Capture the cell that displays the provided text and extract its [X, Y] central coordinate. 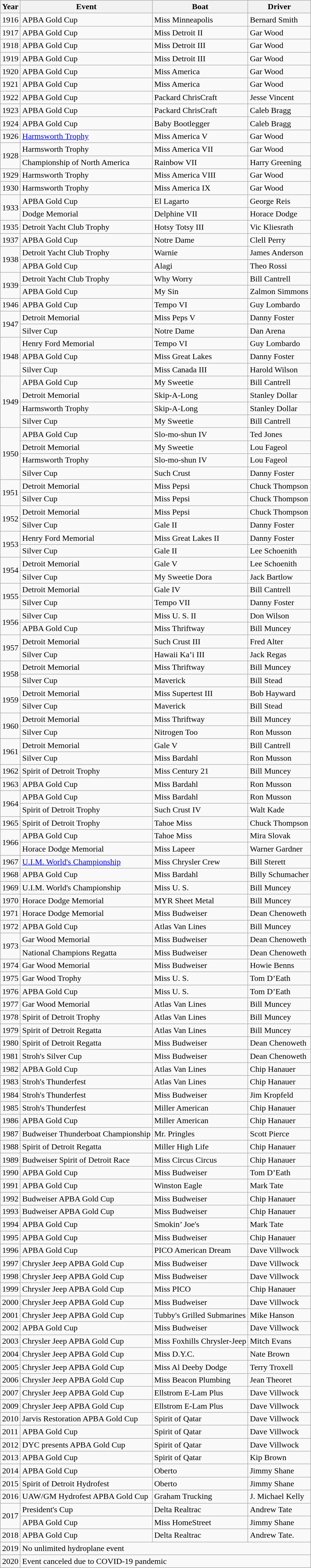
1952 [10, 518]
Mike Hanson [279, 1315]
2005 [10, 1367]
Such Crust IV [200, 810]
Miss HomeStreet [200, 1522]
2016 [10, 1497]
1919 [10, 59]
Hotsy Totsy III [200, 227]
1984 [10, 1095]
Warnie [200, 253]
1916 [10, 20]
Miss America V [200, 136]
Nate Brown [279, 1354]
1938 [10, 259]
1993 [10, 1212]
1995 [10, 1238]
1992 [10, 1198]
Terry Troxell [279, 1367]
2017 [10, 1516]
Budweiser Spirit of Detroit Race [86, 1160]
Jack Regas [279, 654]
2001 [10, 1315]
1959 [10, 700]
George Reis [279, 201]
Mr. Pringles [200, 1134]
1987 [10, 1134]
1937 [10, 240]
1975 [10, 978]
1950 [10, 454]
2000 [10, 1302]
Miss Supertest III [200, 693]
Don Wilson [279, 616]
Miss Beacon Plumbing [200, 1380]
1956 [10, 622]
Driver [279, 7]
My Sin [200, 292]
Howie Benns [279, 965]
Jim Kropfeld [279, 1095]
Miss Lapeer [200, 849]
1923 [10, 110]
Nitrogen Too [200, 732]
Event canceled due to COVID-19 pandemic [165, 1561]
Hawaii Ka’i III [200, 654]
Fred Alter [279, 642]
Scott Pierce [279, 1134]
2013 [10, 1458]
J. Michael Kelly [279, 1497]
1962 [10, 771]
1966 [10, 842]
1997 [10, 1263]
1935 [10, 227]
Smokin’ Joe's [200, 1225]
El Lagarto [200, 201]
Ted Jones [279, 434]
2002 [10, 1328]
1974 [10, 965]
Clell Perry [279, 240]
1977 [10, 1004]
Miss Chrysler Crew [200, 862]
1980 [10, 1043]
2012 [10, 1445]
1989 [10, 1160]
Miss America VII [200, 149]
Zalmon Simmons [279, 292]
2011 [10, 1432]
1921 [10, 84]
Miss Century 21 [200, 771]
Harry Greening [279, 162]
Dan Arena [279, 330]
Miss Great Lakes II [200, 538]
1920 [10, 71]
Dodge Memorial [86, 214]
Delphine VII [200, 214]
1951 [10, 492]
Year [10, 7]
1922 [10, 97]
1991 [10, 1185]
Miss Circus Circus [200, 1160]
1948 [10, 356]
1954 [10, 570]
1973 [10, 946]
Jack Bartlow [279, 577]
1963 [10, 784]
Bob Hayward [279, 693]
1926 [10, 136]
1924 [10, 123]
1929 [10, 175]
President's Cup [86, 1509]
2020 [10, 1561]
Kip Brown [279, 1458]
Tubby's Grilled Submarines [200, 1315]
Bill Sterett [279, 862]
1964 [10, 804]
Vic Kliesrath [279, 227]
James Anderson [279, 253]
Horace Dodge [279, 214]
Budweiser Thunderboat Championship [86, 1134]
1968 [10, 875]
Championship of North America [86, 162]
Spirit of Detroit Hydrofest [86, 1484]
Theo Rossi [279, 266]
1930 [10, 188]
2009 [10, 1406]
1979 [10, 1030]
Stroh's Silver Cup [86, 1056]
PICO American Dream [200, 1250]
1990 [10, 1173]
1999 [10, 1289]
1928 [10, 156]
1955 [10, 596]
1946 [10, 305]
1958 [10, 674]
Why Worry [200, 279]
2007 [10, 1393]
2014 [10, 1471]
1971 [10, 914]
Mitch Evans [279, 1341]
Andrew Tate. [279, 1535]
1994 [10, 1225]
Jarvis Restoration APBA Gold Cup [86, 1419]
Harold Wilson [279, 369]
Walt Kade [279, 810]
1986 [10, 1121]
2019 [10, 1548]
Miss Canada III [200, 369]
1960 [10, 726]
1988 [10, 1147]
1933 [10, 208]
UAW/GM Hydrofest APBA Gold Cup [86, 1497]
Andrew Tate [279, 1509]
Rainbow VII [200, 162]
Mira Slovak [279, 836]
Boat [200, 7]
Miss Foxhills Chrysler-Jeep [200, 1341]
Baby Bootlegger [200, 123]
MYR Sheet Metal [200, 901]
1967 [10, 862]
Miss Al Deeby Dodge [200, 1367]
Such Crust [200, 473]
1949 [10, 402]
Gale IV [200, 590]
Warner Gardner [279, 849]
Gar Wood Trophy [86, 978]
Alagi [200, 266]
Jean Theoret [279, 1380]
1969 [10, 888]
1998 [10, 1276]
2004 [10, 1354]
1947 [10, 324]
1996 [10, 1250]
Jesse Vincent [279, 97]
Miss America IX [200, 188]
Graham Trucking [200, 1497]
2006 [10, 1380]
National Champions Regatta [86, 952]
Winston Eagle [200, 1185]
1972 [10, 926]
DYC presents APBA Gold Cup [86, 1445]
My Sweetie Dora [200, 577]
Tempo VII [200, 603]
1918 [10, 46]
Event [86, 7]
1961 [10, 751]
1981 [10, 1056]
2010 [10, 1419]
1982 [10, 1069]
1939 [10, 285]
1965 [10, 823]
Miss America VIII [200, 175]
2018 [10, 1535]
1970 [10, 901]
Miss Peps V [200, 318]
No unlimited hydroplane event [165, 1548]
Miss Minneapolis [200, 20]
Miss Detroit II [200, 33]
1917 [10, 33]
1985 [10, 1108]
Miller High Life [200, 1147]
2015 [10, 1484]
Such Crust III [200, 642]
Miss PICO [200, 1289]
Miss Great Lakes [200, 356]
1957 [10, 648]
Miss U. S. II [200, 616]
2003 [10, 1341]
Miss D.Y.C. [200, 1354]
1983 [10, 1082]
Billy Schumacher [279, 875]
1953 [10, 544]
1976 [10, 991]
Bernard Smith [279, 20]
1978 [10, 1017]
